Return (X, Y) of the center of cell containing provided text 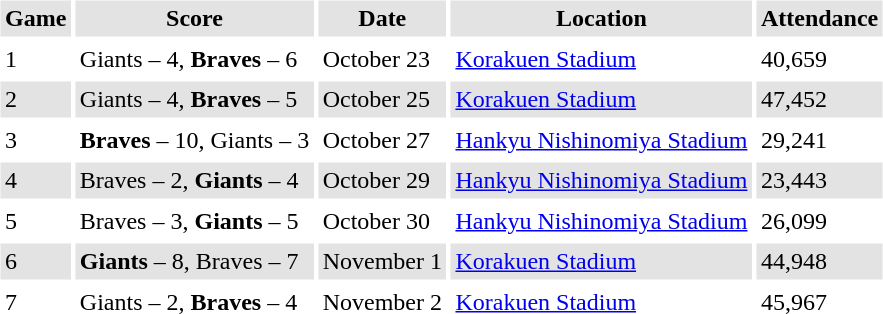
Score (194, 18)
October 29 (382, 180)
4 (35, 180)
Giants – 4, Braves – 6 (194, 59)
23,443 (819, 180)
October 25 (382, 100)
40,659 (819, 59)
Braves – 3, Giants – 5 (194, 221)
Giants – 4, Braves – 5 (194, 100)
2 (35, 100)
October 30 (382, 221)
Game (35, 18)
October 23 (382, 59)
October 27 (382, 140)
Attendance (819, 18)
Date (382, 18)
3 (35, 140)
November 1 (382, 262)
Giants – 8, Braves – 7 (194, 262)
26,099 (819, 221)
5 (35, 221)
Braves – 2, Giants – 4 (194, 180)
6 (35, 262)
1 (35, 59)
44,948 (819, 262)
Location (602, 18)
Braves – 10, Giants – 3 (194, 140)
29,241 (819, 140)
47,452 (819, 100)
